Identify which cell holds the provided text, then report its (x, y) central coordinate. 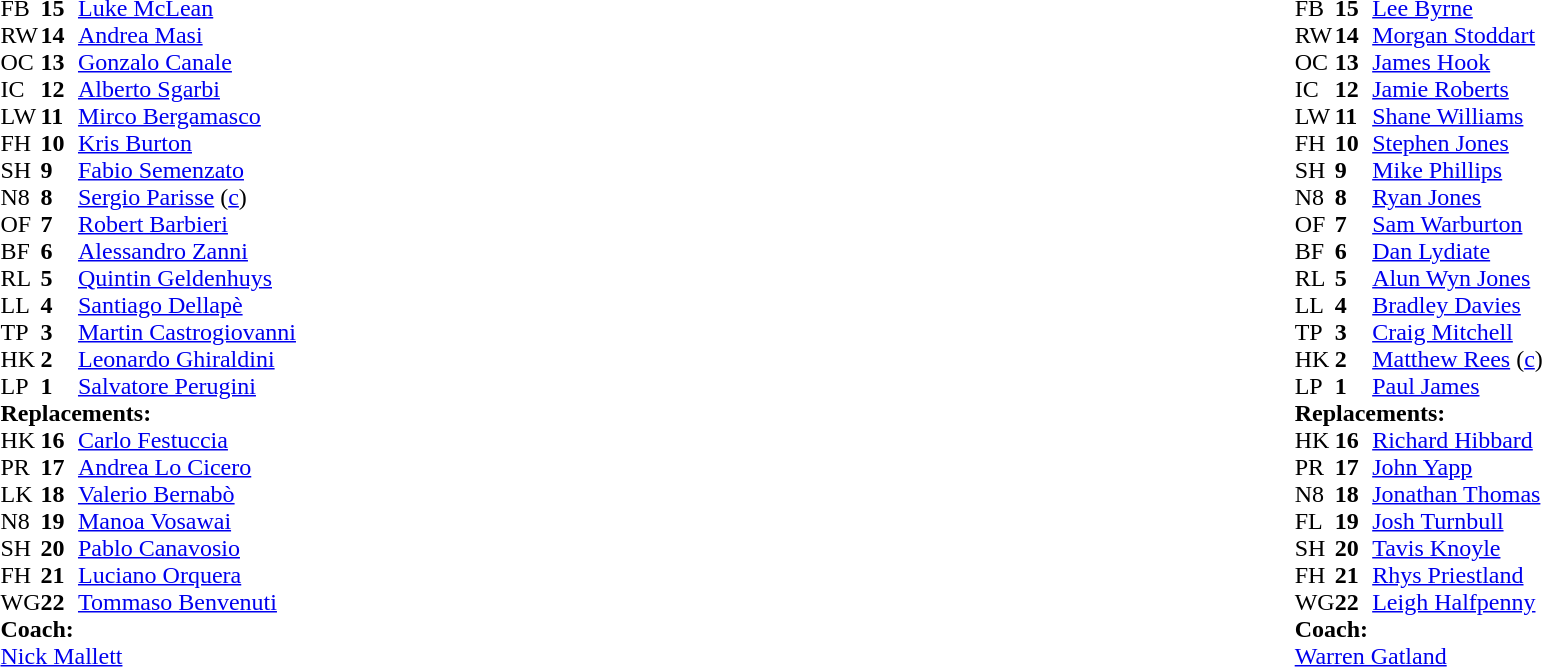
Salvatore Perugini (187, 386)
Alberto Sgarbi (187, 90)
Alessandro Zanni (187, 252)
Kris Burton (187, 144)
Pablo Canavosio (187, 548)
Andrea Lo Cicero (187, 468)
LK (20, 494)
Manoa Vosawai (187, 522)
Leonardo Ghiraldini (187, 360)
Luciano Orquera (187, 576)
Mirco Bergamasco (187, 116)
Sergio Parisse (c) (187, 198)
Martin Castrogiovanni (187, 332)
Carlo Festuccia (187, 440)
Gonzalo Canale (187, 62)
Valerio Bernabò (187, 494)
Replacements: (148, 414)
FL (1315, 522)
Andrea Masi (187, 36)
Coach: (148, 630)
Santiago Dellapè (187, 306)
Tommaso Benvenuti (187, 602)
Fabio Semenzato (187, 170)
Robert Barbieri (187, 224)
Quintin Geldenhuys (187, 278)
